Find where the given text appears and provide that cell's center as (x, y) coordinate. 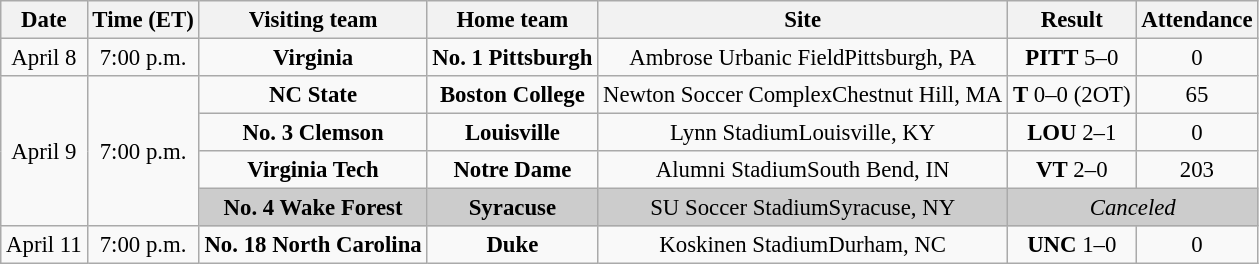
No. 4 Wake Forest (313, 208)
65 (1197, 95)
No. 1 Pittsburgh (512, 58)
Time (ET) (143, 20)
Boston College (512, 95)
T 0–0 (2OT) (1072, 95)
LOU 2–1 (1072, 133)
Syracuse (512, 208)
Attendance (1197, 20)
Virginia Tech (313, 170)
Home team (512, 20)
Lynn StadiumLouisville, KY (803, 133)
Koskinen StadiumDurham, NC (803, 245)
April 8 (44, 58)
Canceled (1133, 208)
203 (1197, 170)
April 11 (44, 245)
April 9 (44, 151)
Result (1072, 20)
Site (803, 20)
UNC 1–0 (1072, 245)
Date (44, 20)
SU Soccer StadiumSyracuse, NY (803, 208)
Virginia (313, 58)
Duke (512, 245)
Visiting team (313, 20)
Louisville (512, 133)
Newton Soccer ComplexChestnut Hill, MA (803, 95)
Alumni StadiumSouth Bend, IN (803, 170)
Notre Dame (512, 170)
VT 2–0 (1072, 170)
PITT 5–0 (1072, 58)
No. 18 North Carolina (313, 245)
No. 3 Clemson (313, 133)
Ambrose Urbanic FieldPittsburgh, PA (803, 58)
NC State (313, 95)
